Output the (X, Y) coordinate of the center of the cell containing the given text.  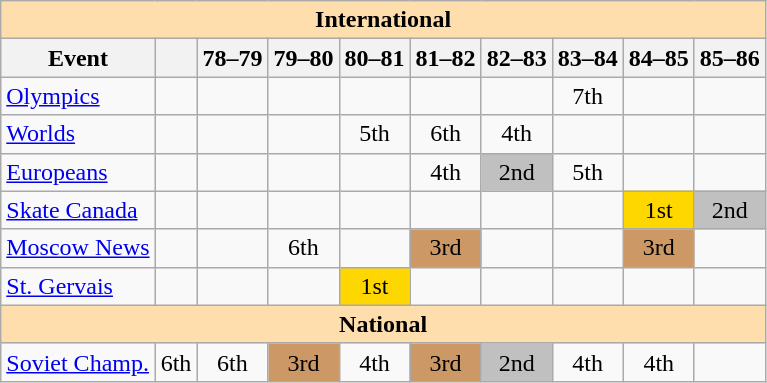
Skate Canada (78, 210)
National (384, 324)
79–80 (304, 58)
St. Gervais (78, 286)
83–84 (588, 58)
85–86 (730, 58)
81–82 (446, 58)
80–81 (374, 58)
78–79 (232, 58)
82–83 (516, 58)
Olympics (78, 96)
Event (78, 58)
Europeans (78, 172)
Soviet Champ. (78, 362)
International (384, 20)
Moscow News (78, 248)
Worlds (78, 134)
84–85 (658, 58)
7th (588, 96)
